Return the (x, y) coordinate for the center point of the cell that contains the specified text.  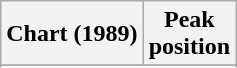
Peakposition (189, 34)
Chart (1989) (72, 34)
